Return (x, y) of the center of cell containing provided text 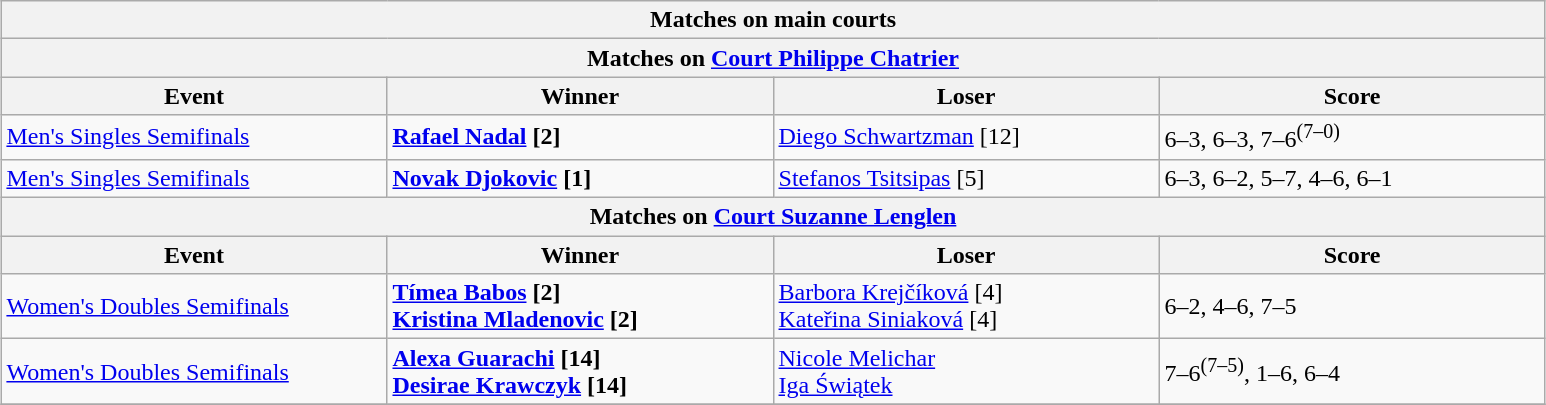
Matches on main courts (773, 20)
Barbora Krejčíková [4] Kateřina Siniaková [4] (966, 306)
6–3, 6–2, 5–7, 4–6, 6–1 (1352, 178)
Alexa Guarachi [14] Desirae Krawczyk [14] (580, 372)
6–2, 4–6, 7–5 (1352, 306)
Stefanos Tsitsipas [5] (966, 178)
Nicole Melichar Iga Świątek (966, 372)
Tímea Babos [2] Kristina Mladenovic [2] (580, 306)
7–6(7–5), 1–6, 6–4 (1352, 372)
Matches on Court Philippe Chatrier (773, 58)
6–3, 6–3, 7–6(7–0) (1352, 138)
Diego Schwartzman [12] (966, 138)
Matches on Court Suzanne Lenglen (773, 217)
Novak Djokovic [1] (580, 178)
Rafael Nadal [2] (580, 138)
